Return the [x, y] coordinate for the center point of the cell that contains the specified text.  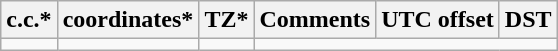
c.c.* [29, 20]
DST [528, 20]
coordinates* [128, 20]
UTC offset [438, 20]
Comments [315, 20]
TZ* [226, 20]
